Determine the [X, Y] coordinate at the center of the cell enclosing the given text.  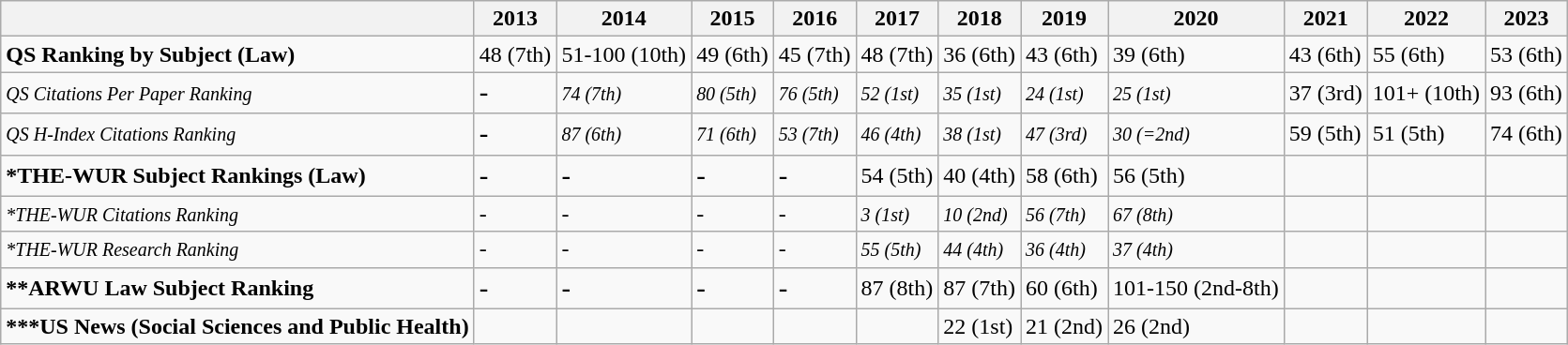
60 (6th) [1064, 288]
67 (8th) [1196, 214]
51 (5th) [1426, 134]
2013 [515, 19]
*THE-WUR Subject Rankings (Law) [237, 175]
25 (1st) [1196, 93]
36 (6th) [980, 54]
2018 [980, 19]
49 (6th) [733, 54]
101-150 (2nd-8th) [1196, 288]
26 (2nd) [1196, 326]
38 (1st) [980, 134]
10 (2nd) [980, 214]
35 (1st) [980, 93]
21 (2nd) [1064, 326]
74 (7th) [624, 93]
2022 [1426, 19]
39 (6th) [1196, 54]
76 (5th) [814, 93]
51-100 (10th) [624, 54]
3 (1st) [897, 214]
87 (6th) [624, 134]
30 (=2nd) [1196, 134]
40 (4th) [980, 175]
59 (5th) [1325, 134]
QS Citations Per Paper Ranking [237, 93]
22 (1st) [980, 326]
87 (8th) [897, 288]
2015 [733, 19]
2023 [1527, 19]
55 (6th) [1426, 54]
71 (6th) [733, 134]
56 (7th) [1064, 214]
2017 [897, 19]
54 (5th) [897, 175]
*THE-WUR Research Ranking [237, 249]
45 (7th) [814, 54]
52 (1st) [897, 93]
101+ (10th) [1426, 93]
2021 [1325, 19]
24 (1st) [1064, 93]
44 (4th) [980, 249]
55 (5th) [897, 249]
37 (4th) [1196, 249]
53 (6th) [1527, 54]
74 (6th) [1527, 134]
***US News (Social Sciences and Public Health) [237, 326]
56 (5th) [1196, 175]
2016 [814, 19]
46 (4th) [897, 134]
QS Ranking by Subject (Law) [237, 54]
58 (6th) [1064, 175]
2019 [1064, 19]
2014 [624, 19]
**ARWU Law Subject Ranking [237, 288]
80 (5th) [733, 93]
QS H-Index Citations Ranking [237, 134]
2020 [1196, 19]
36 (4th) [1064, 249]
*THE-WUR Citations Ranking [237, 214]
37 (3rd) [1325, 93]
47 (3rd) [1064, 134]
93 (6th) [1527, 93]
53 (7th) [814, 134]
87 (7th) [980, 288]
